Locate the cell with the specified text and output its (X, Y) center coordinate. 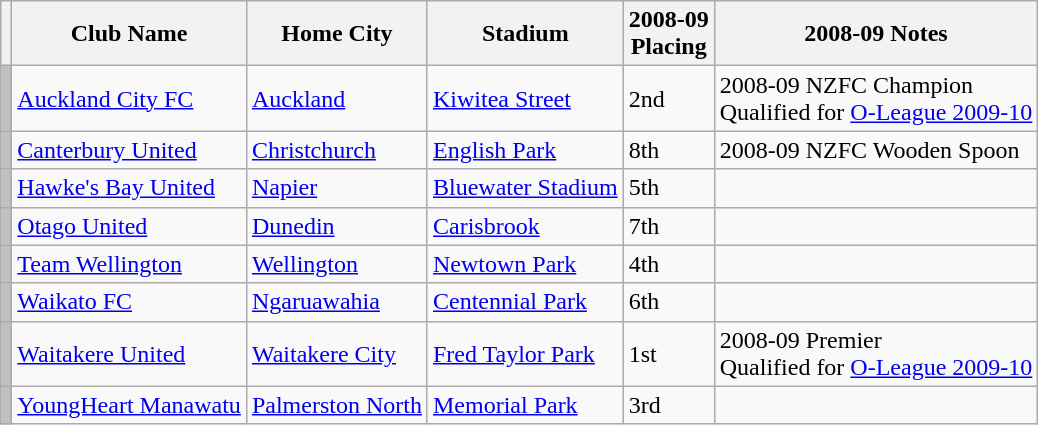
Kiwitea Street (525, 98)
Dunedin (336, 226)
Fred Taylor Park (525, 354)
7th (668, 226)
Otago United (130, 226)
Club Name (130, 34)
Stadium (525, 34)
Wellington (336, 264)
Canterbury United (130, 150)
2008-09 NZFC Wooden Spoon (876, 150)
Waitakere United (130, 354)
Bluewater Stadium (525, 188)
2008-09 Notes (876, 34)
5th (668, 188)
English Park (525, 150)
Palmerston North (336, 405)
Christchurch (336, 150)
Waikato FC (130, 302)
YoungHeart Manawatu (130, 405)
3rd (668, 405)
Carisbrook (525, 226)
1st (668, 354)
Auckland (336, 98)
Hawke's Bay United (130, 188)
Team Wellington (130, 264)
Ngaruawahia (336, 302)
Waitakere City (336, 354)
Memorial Park (525, 405)
8th (668, 150)
Napier (336, 188)
6th (668, 302)
Newtown Park (525, 264)
Centennial Park (525, 302)
2008-09Placing (668, 34)
2008-09 NZFC ChampionQualified for O-League 2009-10 (876, 98)
2008-09 PremierQualified for O-League 2009-10 (876, 354)
4th (668, 264)
Home City (336, 34)
2nd (668, 98)
Auckland City FC (130, 98)
